Pinpoint the cell where the given text exists, returning its (X, Y) midpoint coordinate. 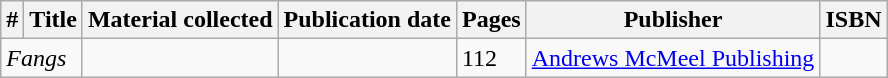
Publisher (673, 20)
Material collected (180, 20)
Pages (491, 20)
Fangs (42, 58)
# (12, 20)
Andrews McMeel Publishing (673, 58)
112 (491, 58)
Publication date (367, 20)
Title (54, 20)
ISBN (854, 20)
